Provide the (X, Y) coordinate of the cell's center where the given text is located.  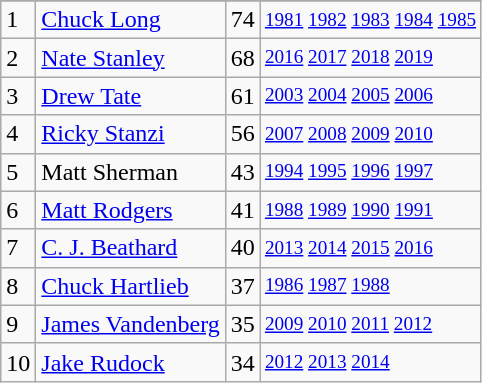
1 (18, 20)
35 (242, 324)
61 (242, 96)
6 (18, 210)
9 (18, 324)
Ricky Stanzi (130, 134)
2003 2004 2005 2006 (370, 96)
5 (18, 172)
2016 2017 2018 2019 (370, 58)
1988 1989 1990 1991 (370, 210)
37 (242, 286)
Matt Rodgers (130, 210)
Nate Stanley (130, 58)
2012 2013 2014 (370, 362)
68 (242, 58)
1986 1987 1988 (370, 286)
34 (242, 362)
2 (18, 58)
C. J. Beathard (130, 248)
41 (242, 210)
2009 2010 2011 2012 (370, 324)
2007 2008 2009 2010 (370, 134)
4 (18, 134)
3 (18, 96)
1981 1982 1983 1984 1985 (370, 20)
James Vandenberg (130, 324)
Drew Tate (130, 96)
Matt Sherman (130, 172)
Chuck Long (130, 20)
2013 2014 2015 2016 (370, 248)
1994 1995 1996 1997 (370, 172)
7 (18, 248)
Chuck Hartlieb (130, 286)
40 (242, 248)
10 (18, 362)
56 (242, 134)
8 (18, 286)
74 (242, 20)
Jake Rudock (130, 362)
43 (242, 172)
